Locate the cell with the specified text and output its [X, Y] center coordinate. 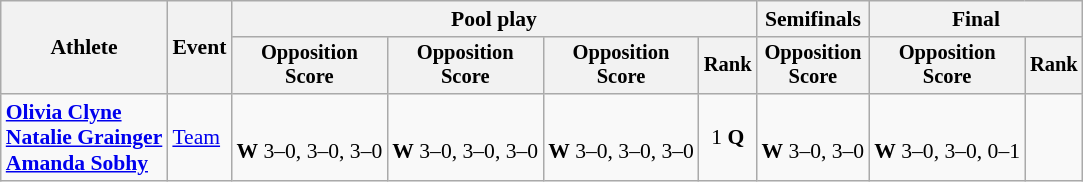
Final [976, 19]
Team [199, 138]
W 3–0, 3–0 [814, 138]
Olivia ClyneNatalie GraingerAmanda Sobhy [84, 138]
Athlete [84, 48]
Pool play [494, 19]
W 3–0, 3–0, 0–1 [947, 138]
Event [199, 48]
1 Q [728, 138]
Semifinals [814, 19]
